Identify which cell holds the provided text, then report its (X, Y) central coordinate. 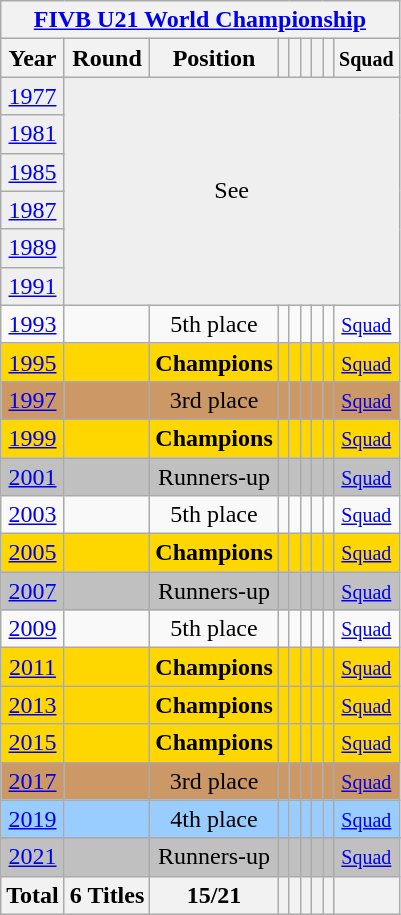
1989 (33, 248)
2011 (33, 667)
1981 (33, 134)
1977 (33, 96)
2001 (33, 477)
6 Titles (107, 895)
2015 (33, 743)
Total (33, 895)
Position (214, 58)
1993 (33, 324)
Round (107, 58)
1987 (33, 210)
2019 (33, 819)
4th place (214, 819)
Year (33, 58)
2009 (33, 629)
1995 (33, 362)
2013 (33, 705)
1991 (33, 286)
1985 (33, 172)
2017 (33, 781)
1997 (33, 400)
15/21 (214, 895)
FIVB U21 World Championship (200, 20)
2007 (33, 591)
2003 (33, 515)
2005 (33, 553)
See (232, 191)
2021 (33, 857)
1999 (33, 438)
